Scan for the cell matching the given text and deliver its (X, Y) coordinate at center. 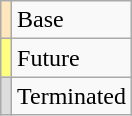
Base (72, 20)
Future (72, 58)
Terminated (72, 96)
